Provide the (X, Y) coordinate of the cell's center where the given text is located.  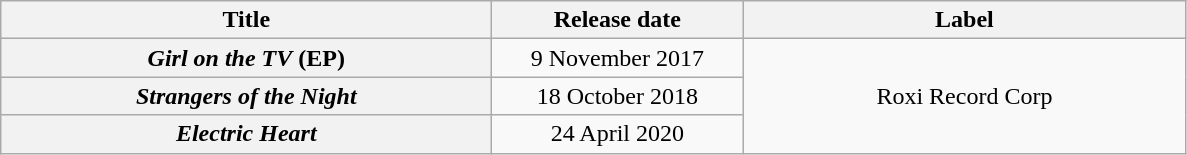
18 October 2018 (618, 96)
Title (246, 20)
Electric Heart (246, 134)
Girl on the TV (EP) (246, 58)
9 November 2017 (618, 58)
Strangers of the Night (246, 96)
Roxi Record Corp (964, 96)
Release date (618, 20)
24 April 2020 (618, 134)
Label (964, 20)
